Scan for the cell matching the given text and deliver its (X, Y) coordinate at center. 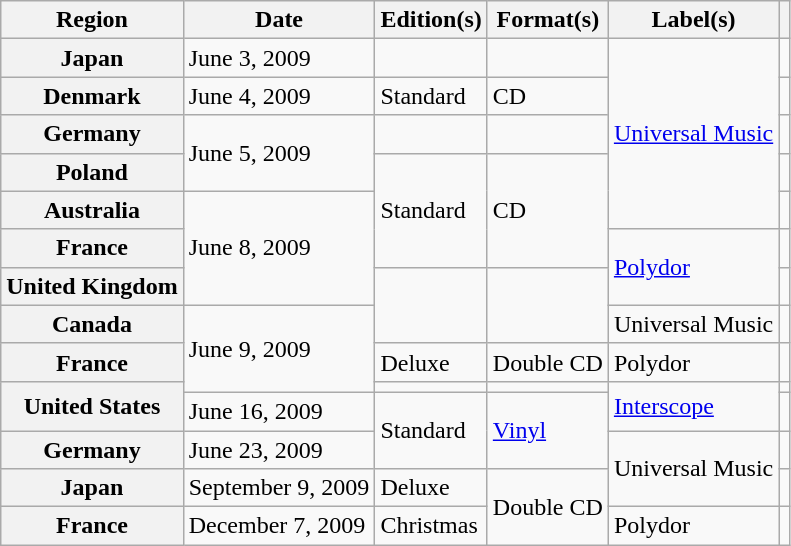
Denmark (92, 96)
Australia (92, 210)
Canada (92, 324)
Edition(s) (431, 20)
June 8, 2009 (279, 248)
September 9, 2009 (279, 488)
June 9, 2009 (279, 348)
June 4, 2009 (279, 96)
United Kingdom (92, 286)
Poland (92, 172)
June 23, 2009 (279, 449)
December 7, 2009 (279, 526)
June 16, 2009 (279, 411)
Vinyl (548, 430)
Date (279, 20)
June 5, 2009 (279, 153)
Region (92, 20)
June 3, 2009 (279, 58)
Christmas (431, 526)
Format(s) (548, 20)
United States (92, 406)
Interscope (693, 406)
Label(s) (693, 20)
